From the cell containing the given text, extract its center point as [x, y] coordinate. 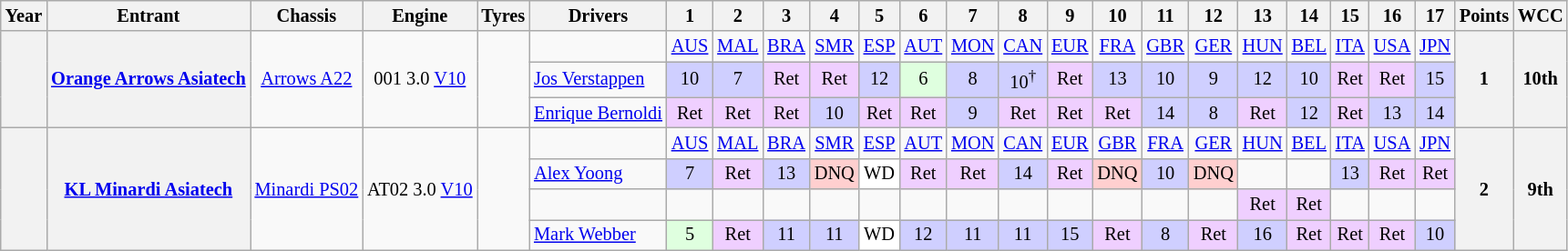
Drivers [598, 15]
10th [1541, 79]
3 [786, 15]
Orange Arrows Asiatech [148, 79]
4 [835, 15]
Tyres [504, 15]
Engine [419, 15]
KL Minardi Asiatech [148, 189]
001 3.0 V10 [419, 79]
Enrique Bernoldi [598, 113]
AT02 3.0 V10 [419, 189]
WCC [1541, 15]
Points [1484, 15]
Mark Webber [598, 235]
10† [1022, 80]
Jos Verstappen [598, 80]
Minardi PS02 [307, 189]
17 [1435, 15]
Chassis [307, 15]
Alex Yoong [598, 174]
9th [1541, 189]
Year [24, 15]
Arrows A22 [307, 79]
Entrant [148, 15]
